Extract the (x, y) coordinate from the center of the cell holding the provided text.  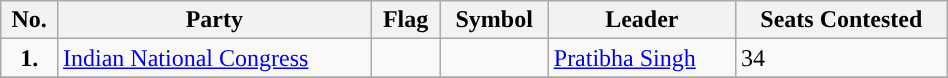
Party (215, 20)
Leader (642, 20)
Seats Contested (841, 20)
No. (30, 20)
Pratibha Singh (642, 58)
Symbol (494, 20)
1. (30, 58)
Flag (406, 20)
34 (841, 58)
Indian National Congress (215, 58)
